Pinpoint the cell where the given text exists, returning its [X, Y] midpoint coordinate. 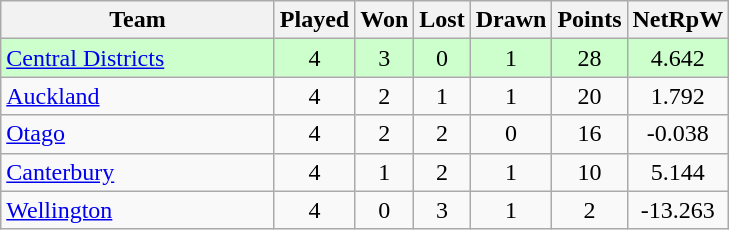
Wellington [138, 210]
Central Districts [138, 58]
-0.038 [678, 134]
1.792 [678, 96]
16 [590, 134]
Played [314, 20]
5.144 [678, 172]
Team [138, 20]
Auckland [138, 96]
Drawn [511, 20]
28 [590, 58]
NetRpW [678, 20]
Otago [138, 134]
Canterbury [138, 172]
4.642 [678, 58]
Won [384, 20]
10 [590, 172]
-13.263 [678, 210]
Points [590, 20]
Lost [442, 20]
20 [590, 96]
